Search for the cell housing the specified text and yield its [x, y] center coordinate. 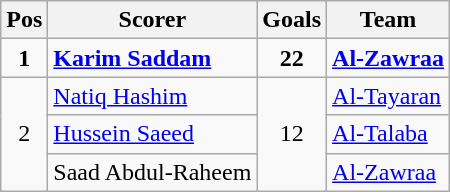
Goals [292, 20]
Pos [24, 20]
Hussein Saeed [152, 134]
Team [388, 20]
2 [24, 134]
Karim Saddam [152, 58]
Saad Abdul-Raheem [152, 172]
22 [292, 58]
Natiq Hashim [152, 96]
Al-Tayaran [388, 96]
12 [292, 134]
1 [24, 58]
Al-Talaba [388, 134]
Scorer [152, 20]
